Return the [x, y] coordinate for the center point of the cell that contains the specified text.  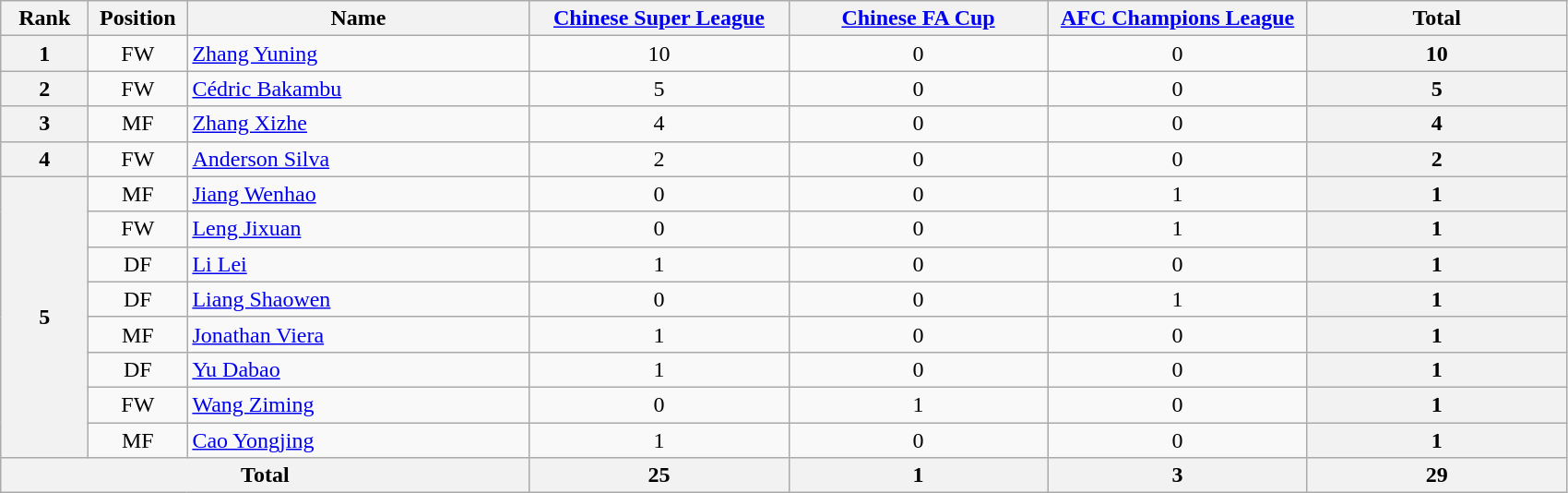
Name [358, 18]
Cao Yongjing [358, 440]
AFC Champions League [1177, 18]
25 [659, 475]
Rank [44, 18]
Jiang Wenhao [358, 194]
Zhang Xizhe [358, 124]
Cédric Bakambu [358, 89]
Wang Ziming [358, 404]
Zhang Yuning [358, 54]
Chinese Super League [659, 18]
Leng Jixuan [358, 229]
29 [1437, 475]
Chinese FA Cup [919, 18]
Liang Shaowen [358, 299]
Anderson Silva [358, 159]
Position [138, 18]
Yu Dabao [358, 369]
Jonathan Viera [358, 334]
Li Lei [358, 264]
